Identify which cell holds the provided text, then report its [x, y] central coordinate. 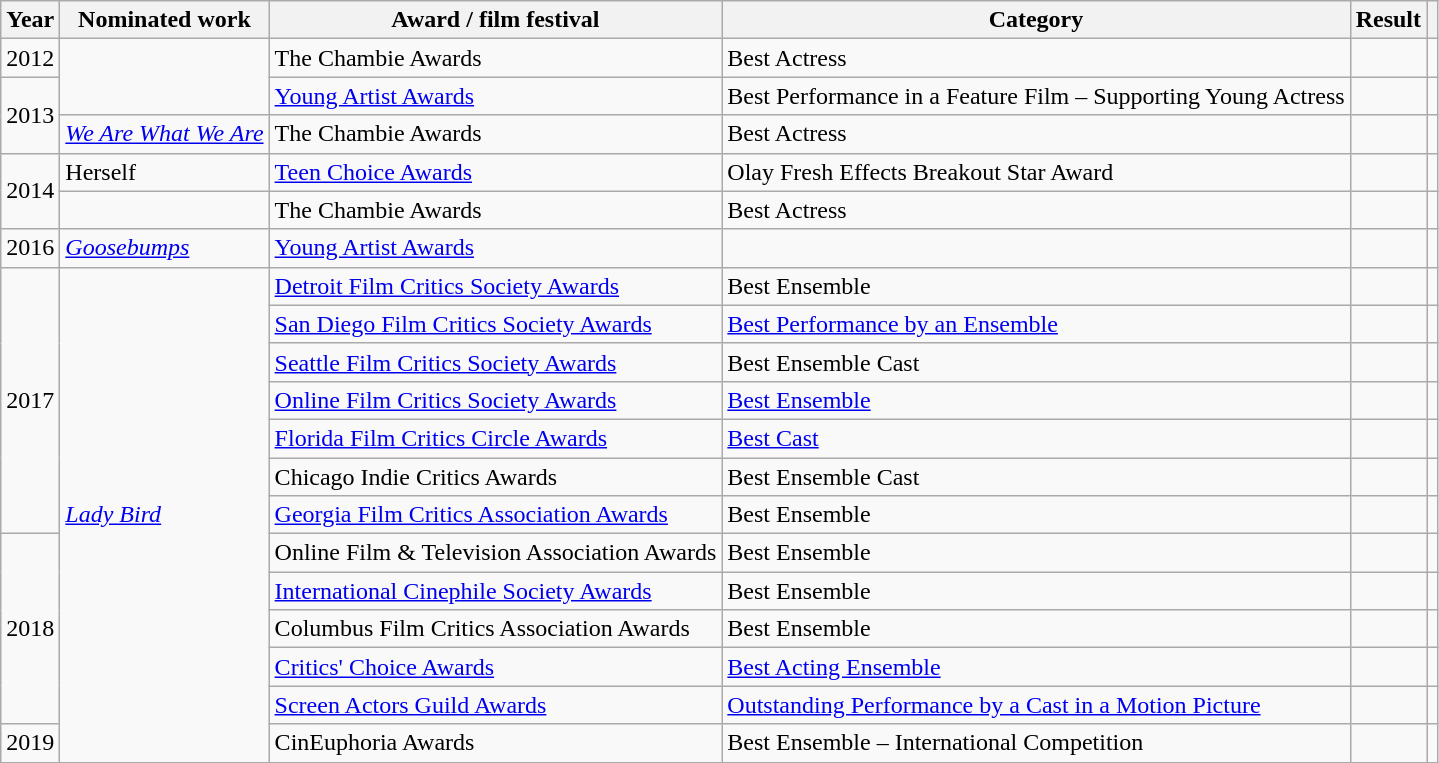
Chicago Indie Critics Awards [496, 477]
Teen Choice Awards [496, 172]
Result [1388, 20]
Outstanding Performance by a Cast in a Motion Picture [1036, 705]
Florida Film Critics Circle Awards [496, 438]
Columbus Film Critics Association Awards [496, 629]
Nominated work [164, 20]
2013 [30, 115]
2012 [30, 58]
Seattle Film Critics Society Awards [496, 362]
Category [1036, 20]
San Diego Film Critics Society Awards [496, 324]
2019 [30, 743]
Online Film & Television Association Awards [496, 553]
We Are What We Are [164, 134]
2016 [30, 248]
Award / film festival [496, 20]
2017 [30, 400]
Year [30, 20]
Best Performance by an Ensemble [1036, 324]
CinEuphoria Awards [496, 743]
Critics' Choice Awards [496, 667]
Best Cast [1036, 438]
Olay Fresh Effects Breakout Star Award [1036, 172]
Best Performance in a Feature Film – Supporting Young Actress [1036, 96]
Goosebumps [164, 248]
2014 [30, 191]
Herself [164, 172]
Georgia Film Critics Association Awards [496, 515]
Online Film Critics Society Awards [496, 400]
Best Ensemble – International Competition [1036, 743]
International Cinephile Society Awards [496, 591]
2018 [30, 629]
Detroit Film Critics Society Awards [496, 286]
Screen Actors Guild Awards [496, 705]
Best Acting Ensemble [1036, 667]
Lady Bird [164, 514]
